Find where the given text appears and provide that cell's center as [x, y] coordinate. 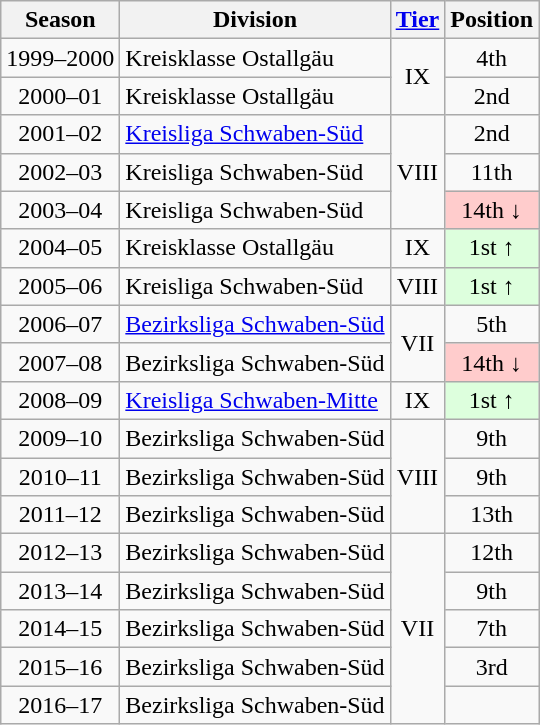
1999–2000 [60, 58]
2001–02 [60, 134]
2008–09 [60, 400]
5th [492, 324]
2004–05 [60, 248]
2000–01 [60, 96]
2011–12 [60, 515]
2003–04 [60, 210]
13th [492, 515]
2007–08 [60, 362]
4th [492, 58]
3rd [492, 667]
Kreisliga Schwaben-Mitte [255, 400]
2002–03 [60, 172]
2013–14 [60, 591]
12th [492, 553]
2006–07 [60, 324]
2012–13 [60, 553]
2010–11 [60, 477]
2016–17 [60, 705]
11th [492, 172]
2014–15 [60, 629]
2015–16 [60, 667]
Season [60, 20]
2005–06 [60, 286]
Tier [418, 20]
2009–10 [60, 438]
Division [255, 20]
7th [492, 629]
Position [492, 20]
